Identify which cell holds the provided text, then report its (x, y) central coordinate. 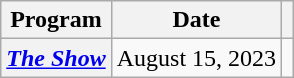
August 15, 2023 (196, 58)
Date (196, 20)
The Show (56, 58)
Program (56, 20)
